From the cell containing the given text, extract its center point as (X, Y) coordinate. 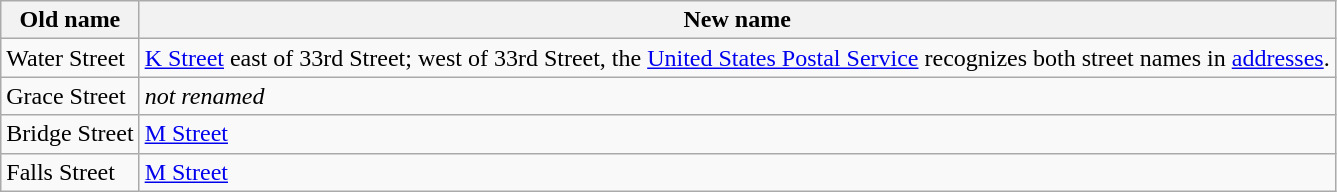
Old name (70, 20)
Grace Street (70, 96)
not renamed (737, 96)
Bridge Street (70, 134)
Falls Street (70, 172)
New name (737, 20)
Water Street (70, 58)
K Street east of 33rd Street; west of 33rd Street, the United States Postal Service recognizes both street names in addresses. (737, 58)
